Identify which cell holds the provided text, then report its [x, y] central coordinate. 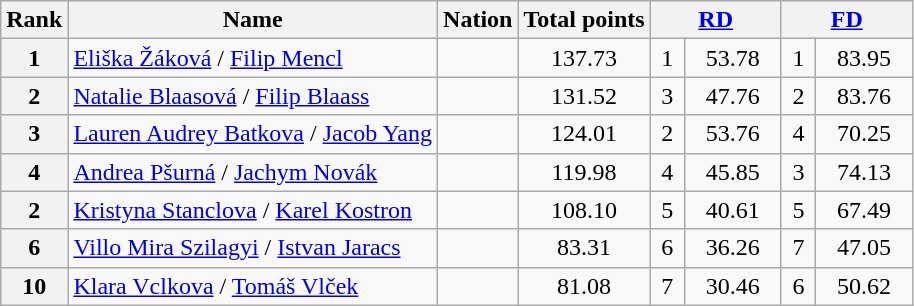
RD [716, 20]
Eliška Žáková / Filip Mencl [253, 58]
83.31 [584, 248]
119.98 [584, 172]
50.62 [864, 286]
36.26 [732, 248]
70.25 [864, 134]
47.76 [732, 96]
Andrea Pšurná / Jachym Novák [253, 172]
Total points [584, 20]
137.73 [584, 58]
Rank [34, 20]
124.01 [584, 134]
10 [34, 286]
Name [253, 20]
108.10 [584, 210]
81.08 [584, 286]
47.05 [864, 248]
Kristyna Stanclova / Karel Kostron [253, 210]
74.13 [864, 172]
30.46 [732, 286]
53.76 [732, 134]
Natalie Blaasová / Filip Blaass [253, 96]
Nation [478, 20]
53.78 [732, 58]
83.76 [864, 96]
Klara Vclkova / Tomáš Vlček [253, 286]
131.52 [584, 96]
Lauren Audrey Batkova / Jacob Yang [253, 134]
Villo Mira Szilagyi / Istvan Jaracs [253, 248]
45.85 [732, 172]
83.95 [864, 58]
67.49 [864, 210]
FD [846, 20]
40.61 [732, 210]
